Search for the cell housing the specified text and yield its (x, y) center coordinate. 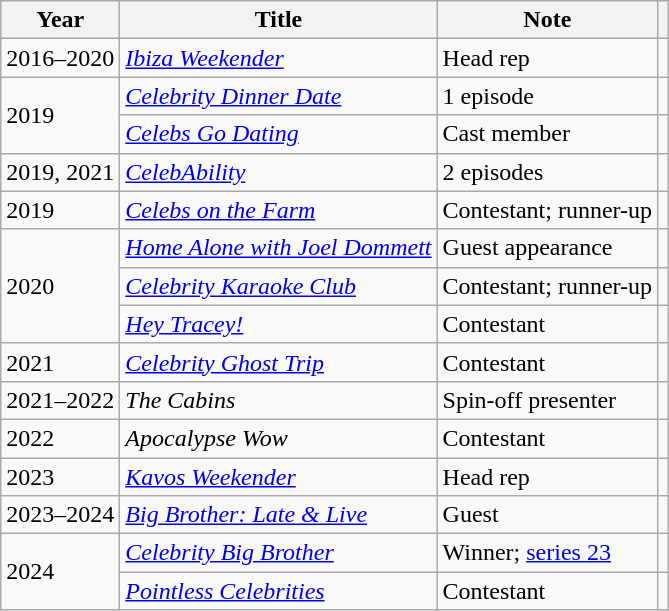
2 episodes (548, 172)
Guest (548, 515)
Pointless Celebrities (278, 591)
2022 (60, 438)
Big Brother: Late & Live (278, 515)
Title (278, 20)
Year (60, 20)
Celebrity Big Brother (278, 553)
2020 (60, 286)
Celebrity Dinner Date (278, 96)
2024 (60, 572)
The Cabins (278, 400)
Hey Tracey! (278, 324)
Winner; series 23 (548, 553)
2023 (60, 477)
Home Alone with Joel Dommett (278, 248)
2021–2022 (60, 400)
Kavos Weekender (278, 477)
1 episode (548, 96)
2016–2020 (60, 58)
2021 (60, 362)
Ibiza Weekender (278, 58)
2023–2024 (60, 515)
CelebAbility (278, 172)
Note (548, 20)
2019, 2021 (60, 172)
Cast member (548, 134)
Celebrity Karaoke Club (278, 286)
Guest appearance (548, 248)
Celebs on the Farm (278, 210)
Celebs Go Dating (278, 134)
Spin-off presenter (548, 400)
Apocalypse Wow (278, 438)
Celebrity Ghost Trip (278, 362)
